Detect which cell encompasses the target text, then output its [X, Y] center coordinate. 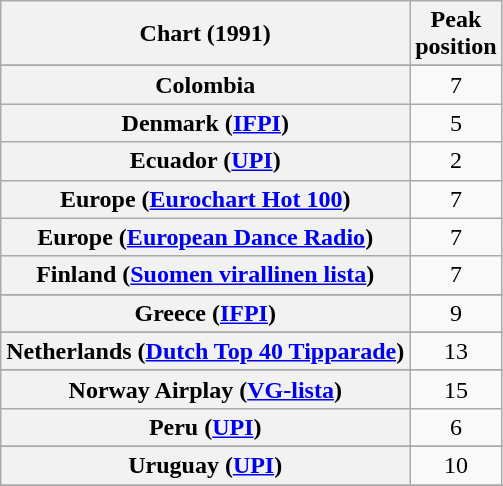
13 [456, 351]
Ecuador (UPI) [206, 161]
9 [456, 313]
Netherlands (Dutch Top 40 Tipparade) [206, 351]
Europe (European Dance Radio) [206, 237]
Greece (IFPI) [206, 313]
Norway Airplay (VG-lista) [206, 389]
Colombia [206, 85]
Finland (Suomen virallinen lista) [206, 275]
5 [456, 123]
Uruguay (UPI) [206, 465]
6 [456, 427]
10 [456, 465]
15 [456, 389]
Denmark (IFPI) [206, 123]
Europe (Eurochart Hot 100) [206, 199]
Peru (UPI) [206, 427]
Peakposition [456, 34]
2 [456, 161]
Chart (1991) [206, 34]
